Pinpoint the cell where the given text exists, returning its [X, Y] midpoint coordinate. 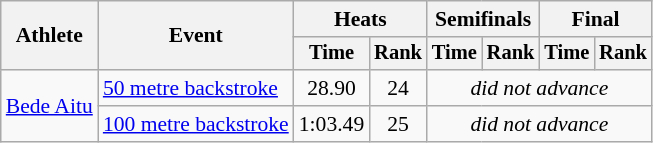
1:03.49 [332, 124]
50 metre backstroke [196, 88]
28.90 [332, 88]
Semifinals [483, 19]
24 [398, 88]
100 metre backstroke [196, 124]
Event [196, 36]
25 [398, 124]
Heats [360, 19]
Bede Aitu [50, 106]
Final [595, 19]
Athlete [50, 36]
